Pinpoint the cell where the given text exists, returning its [X, Y] midpoint coordinate. 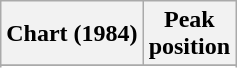
Chart (1984) [72, 34]
Peakposition [189, 34]
